From the cell containing the given text, extract its center point as (X, Y) coordinate. 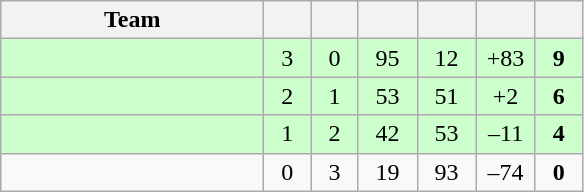
4 (558, 134)
Team (132, 20)
93 (446, 172)
+2 (506, 96)
+83 (506, 58)
51 (446, 96)
95 (388, 58)
42 (388, 134)
19 (388, 172)
12 (446, 58)
–11 (506, 134)
9 (558, 58)
6 (558, 96)
–74 (506, 172)
